Find where the given text appears and provide that cell's center as (X, Y) coordinate. 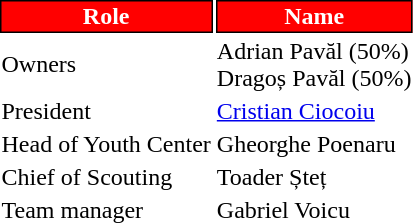
Adrian Pavăl (50%) Dragoș Pavăl (50%) (314, 64)
Cristian Ciocoiu (314, 111)
Chief of Scouting (106, 177)
Name (314, 16)
Toader Șteț (314, 177)
Head of Youth Center (106, 144)
Gheorghe Poenaru (314, 144)
President (106, 111)
Owners (106, 64)
Role (106, 16)
